Return [x, y] of the center of cell containing provided text 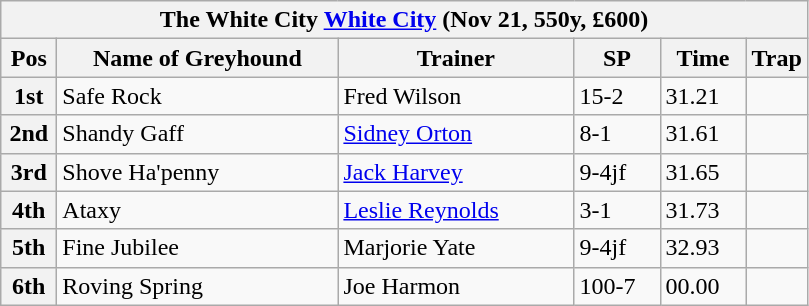
Safe Rock [198, 96]
Sidney Orton [456, 134]
100-7 [617, 286]
31.65 [703, 172]
Name of Greyhound [198, 58]
6th [29, 286]
Shove Ha'penny [198, 172]
Marjorie Yate [456, 248]
31.61 [703, 134]
2nd [29, 134]
32.93 [703, 248]
Joe Harmon [456, 286]
1st [29, 96]
Jack Harvey [456, 172]
31.73 [703, 210]
Ataxy [198, 210]
Fine Jubilee [198, 248]
Trainer [456, 58]
Pos [29, 58]
8-1 [617, 134]
4th [29, 210]
Trap [776, 58]
Shandy Gaff [198, 134]
00.00 [703, 286]
SP [617, 58]
The White City White City (Nov 21, 550y, £600) [404, 20]
15-2 [617, 96]
3-1 [617, 210]
Time [703, 58]
Roving Spring [198, 286]
3rd [29, 172]
5th [29, 248]
31.21 [703, 96]
Leslie Reynolds [456, 210]
Fred Wilson [456, 96]
